Capture the cell that displays the provided text and extract its [x, y] central coordinate. 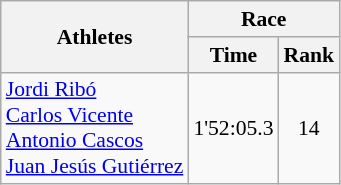
Race [264, 19]
Rank [310, 55]
14 [310, 128]
Athletes [95, 36]
Jordi RibóCarlos VicenteAntonio CascosJuan Jesús Gutiérrez [95, 128]
1'52:05.3 [233, 128]
Time [233, 55]
